Capture the cell that displays the provided text and extract its [X, Y] central coordinate. 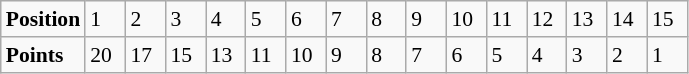
20 [105, 55]
12 [547, 19]
Points [43, 55]
17 [145, 55]
14 [627, 19]
Position [43, 19]
